Determine the (X, Y) coordinate at the center of the cell enclosing the given text.  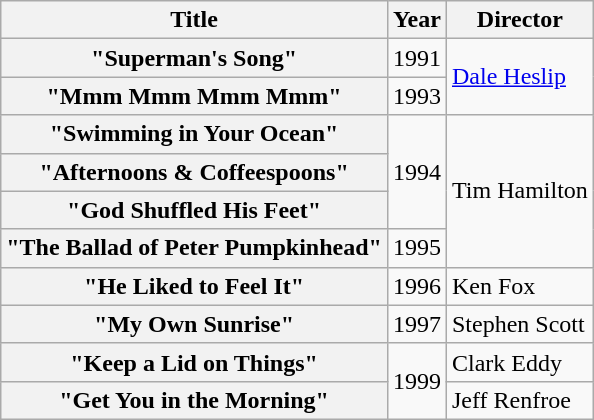
Tim Hamilton (520, 191)
1996 (416, 286)
1997 (416, 324)
"God Shuffled His Feet" (194, 210)
1994 (416, 172)
1991 (416, 58)
Clark Eddy (520, 362)
"Afternoons & Coffeespoons" (194, 172)
"Mmm Mmm Mmm Mmm" (194, 96)
1999 (416, 381)
"Swimming in Your Ocean" (194, 134)
1995 (416, 248)
1993 (416, 96)
Director (520, 20)
Title (194, 20)
"He Liked to Feel It" (194, 286)
"The Ballad of Peter Pumpkinhead" (194, 248)
Ken Fox (520, 286)
Stephen Scott (520, 324)
"My Own Sunrise" (194, 324)
"Get You in the Morning" (194, 400)
"Superman's Song" (194, 58)
Year (416, 20)
Dale Heslip (520, 77)
Jeff Renfroe (520, 400)
"Keep a Lid on Things" (194, 362)
